Extract the (x, y) coordinate from the center of the cell holding the provided text.  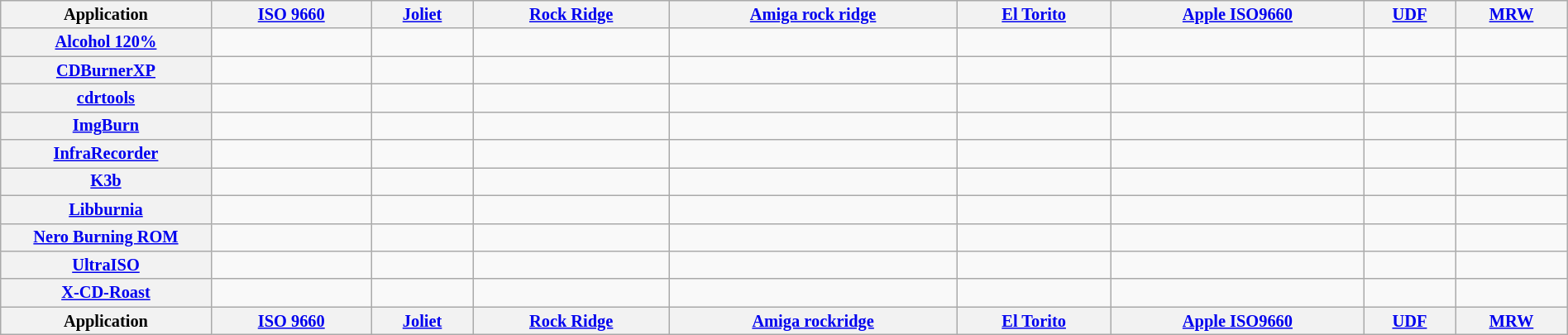
Amiga rock ridge (814, 14)
ImgBurn (106, 126)
Nero Burning ROM (106, 237)
cdrtools (106, 98)
X-CD-Roast (106, 293)
K3b (106, 181)
UltraISO (106, 265)
CDBurnerXP (106, 70)
Alcohol 120% (106, 42)
InfraRecorder (106, 154)
Amiga rockridge (814, 321)
Libburnia (106, 209)
